Return (X, Y) of the center of cell containing provided text 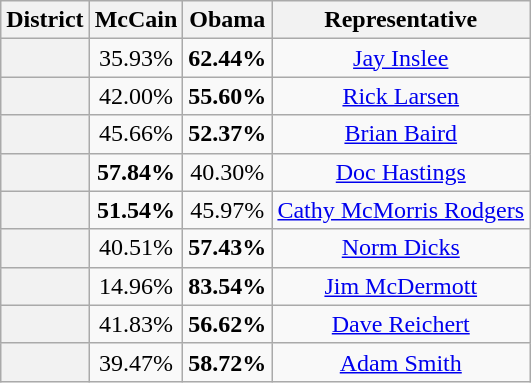
Norm Dicks (401, 248)
41.83% (136, 324)
57.43% (228, 248)
McCain (136, 20)
42.00% (136, 96)
40.51% (136, 248)
Representative (401, 20)
39.47% (136, 362)
Rick Larsen (401, 96)
Brian Baird (401, 134)
45.97% (228, 210)
62.44% (228, 58)
55.60% (228, 96)
45.66% (136, 134)
14.96% (136, 286)
Obama (228, 20)
58.72% (228, 362)
51.54% (136, 210)
Cathy McMorris Rodgers (401, 210)
56.62% (228, 324)
57.84% (136, 172)
40.30% (228, 172)
District (45, 20)
Dave Reichert (401, 324)
Jay Inslee (401, 58)
52.37% (228, 134)
Doc Hastings (401, 172)
Jim McDermott (401, 286)
Adam Smith (401, 362)
35.93% (136, 58)
83.54% (228, 286)
